Search for the cell housing the specified text and yield its [x, y] center coordinate. 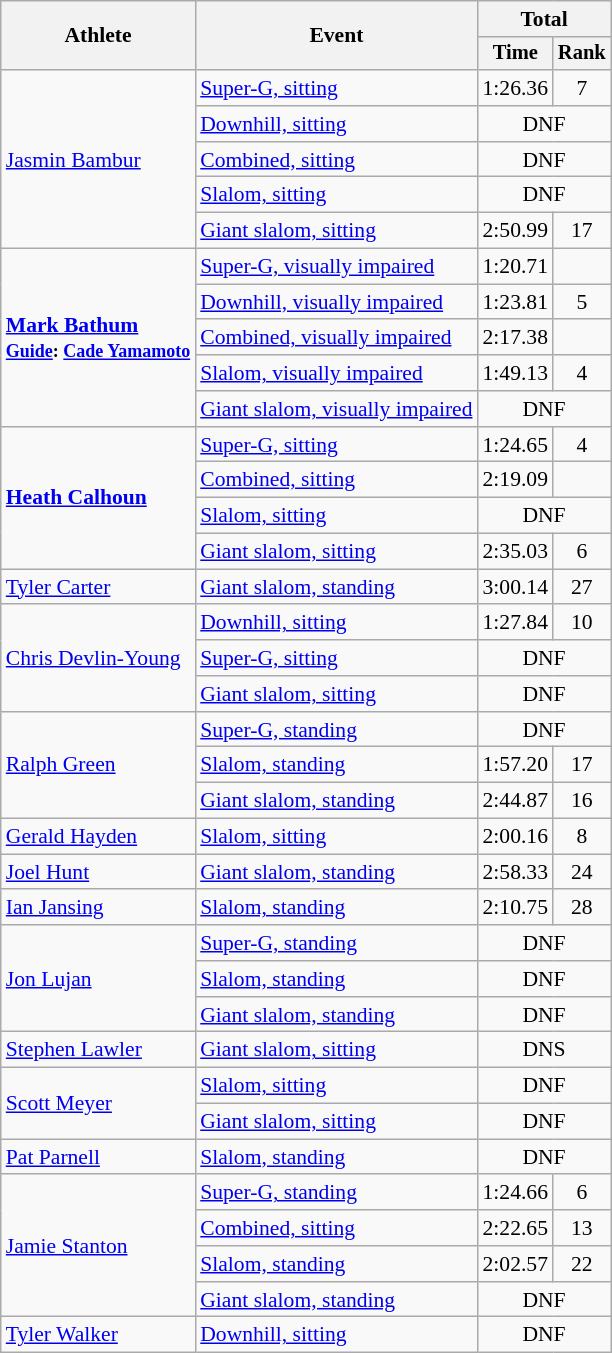
Ian Jansing [98, 908]
2:10.75 [516, 908]
Scott Meyer [98, 1104]
Rank [582, 54]
8 [582, 837]
Jon Lujan [98, 978]
2:19.09 [516, 480]
27 [582, 587]
Joel Hunt [98, 872]
Gerald Hayden [98, 837]
Stephen Lawler [98, 1050]
1:49.13 [516, 373]
2:35.03 [516, 552]
22 [582, 1264]
1:57.20 [516, 765]
2:17.38 [516, 338]
2:00.16 [516, 837]
Total [544, 19]
13 [582, 1228]
Chris Devlin-Young [98, 658]
Slalom, visually impaired [336, 373]
1:24.66 [516, 1193]
Combined, visually impaired [336, 338]
Tyler Carter [98, 587]
10 [582, 623]
Tyler Walker [98, 1335]
2:02.57 [516, 1264]
2:58.33 [516, 872]
1:24.65 [516, 445]
2:50.99 [516, 231]
24 [582, 872]
5 [582, 302]
Jasmin Bambur [98, 159]
Mark BathumGuide: Cade Yamamoto [98, 338]
1:27.84 [516, 623]
1:23.81 [516, 302]
Ralph Green [98, 766]
3:00.14 [516, 587]
7 [582, 88]
Heath Calhoun [98, 498]
1:20.71 [516, 267]
16 [582, 801]
2:22.65 [516, 1228]
Athlete [98, 36]
Downhill, visually impaired [336, 302]
Super-G, visually impaired [336, 267]
Giant slalom, visually impaired [336, 409]
28 [582, 908]
Time [516, 54]
DNS [544, 1050]
2:44.87 [516, 801]
Pat Parnell [98, 1157]
Jamie Stanton [98, 1246]
Event [336, 36]
1:26.36 [516, 88]
